Output the (x, y) coordinate of the center of the cell containing the given text.  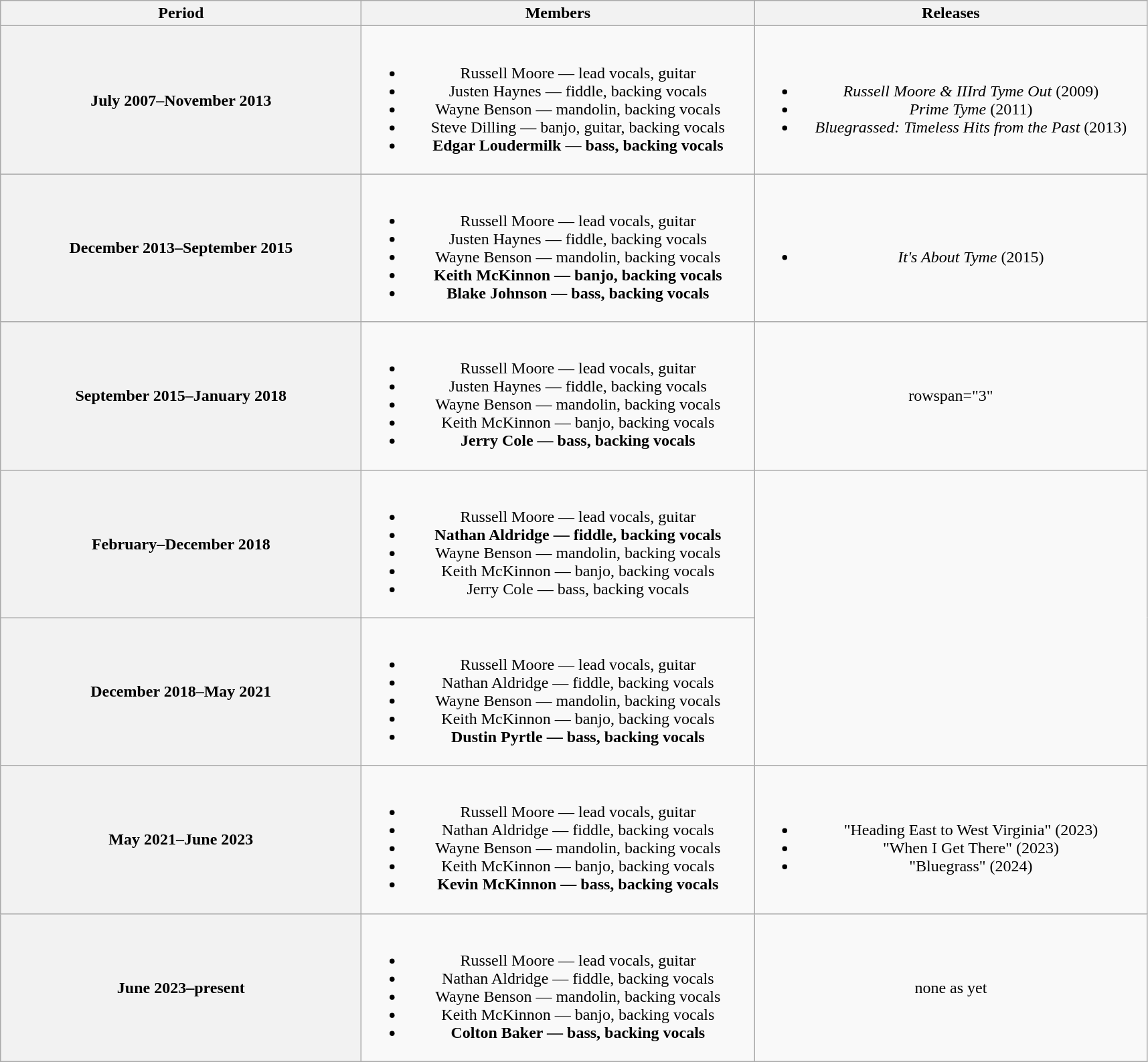
It's About Tyme (2015) (951, 248)
July 2007–November 2013 (181, 100)
Russell Moore & IIIrd Tyme Out (2009)Prime Tyme (2011)Bluegrassed: Timeless Hits from the Past (2013) (951, 100)
Period (181, 13)
Releases (951, 13)
February–December 2018 (181, 543)
none as yet (951, 988)
rowspan="3" (951, 396)
December 2018–May 2021 (181, 692)
September 2015–January 2018 (181, 396)
Members (558, 13)
"Heading East to West Virginia" (2023)"When I Get There" (2023)"Bluegrass" (2024) (951, 839)
May 2021–June 2023 (181, 839)
December 2013–September 2015 (181, 248)
June 2023–present (181, 988)
